Return the (x, y) coordinate for the center point of the cell that contains the specified text.  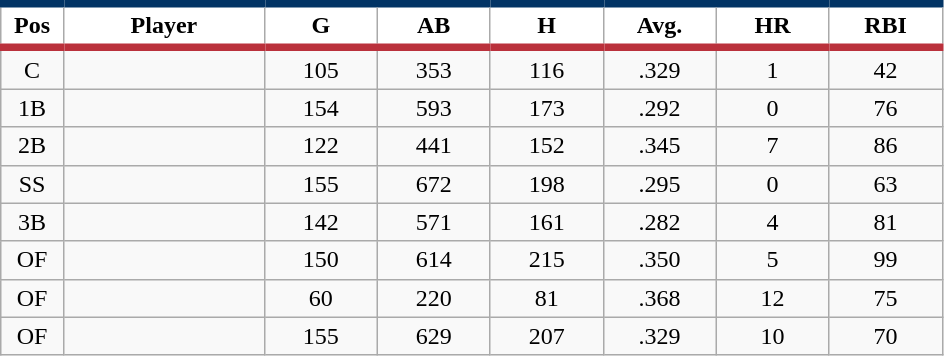
105 (320, 68)
198 (546, 184)
12 (772, 298)
173 (546, 108)
614 (434, 260)
76 (886, 108)
142 (320, 222)
154 (320, 108)
207 (546, 336)
70 (886, 336)
7 (772, 146)
2B (32, 146)
Player (164, 26)
593 (434, 108)
220 (434, 298)
4 (772, 222)
571 (434, 222)
C (32, 68)
3B (32, 222)
629 (434, 336)
60 (320, 298)
Pos (32, 26)
161 (546, 222)
10 (772, 336)
99 (886, 260)
.282 (660, 222)
G (320, 26)
86 (886, 146)
672 (434, 184)
HR (772, 26)
63 (886, 184)
Avg. (660, 26)
152 (546, 146)
.350 (660, 260)
.295 (660, 184)
.345 (660, 146)
116 (546, 68)
5 (772, 260)
1 (772, 68)
353 (434, 68)
42 (886, 68)
.368 (660, 298)
AB (434, 26)
.292 (660, 108)
441 (434, 146)
122 (320, 146)
215 (546, 260)
RBI (886, 26)
SS (32, 184)
H (546, 26)
1B (32, 108)
75 (886, 298)
150 (320, 260)
